Search for the cell housing the specified text and yield its [X, Y] center coordinate. 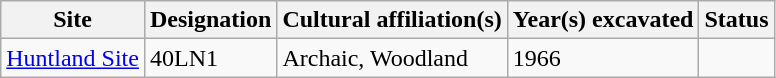
Archaic, Woodland [392, 58]
Huntland Site [73, 58]
Site [73, 20]
1966 [603, 58]
Designation [210, 20]
Status [736, 20]
Year(s) excavated [603, 20]
40LN1 [210, 58]
Cultural affiliation(s) [392, 20]
